Return the [x, y] coordinate for the center point of the cell that contains the specified text.  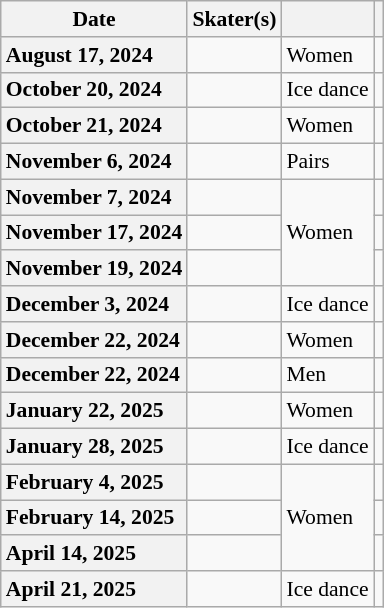
Pairs [327, 162]
April 14, 2025 [94, 554]
November 17, 2024 [94, 233]
January 28, 2025 [94, 447]
November 19, 2024 [94, 269]
November 6, 2024 [94, 162]
October 21, 2024 [94, 126]
January 22, 2025 [94, 411]
Skater(s) [234, 19]
April 21, 2025 [94, 589]
December 3, 2024 [94, 304]
October 20, 2024 [94, 90]
Date [94, 19]
August 17, 2024 [94, 55]
February 4, 2025 [94, 482]
November 7, 2024 [94, 197]
February 14, 2025 [94, 518]
Men [327, 375]
